Capture the cell that displays the provided text and extract its [x, y] central coordinate. 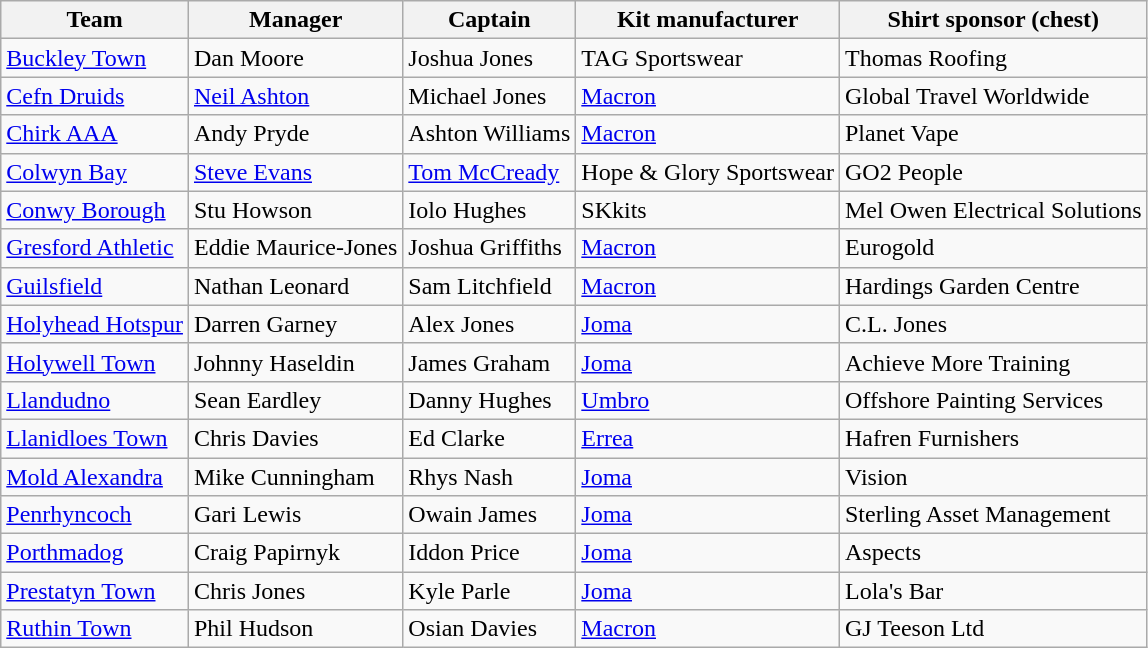
Thomas Roofing [993, 58]
Andy Pryde [295, 134]
Aspects [993, 553]
Llandudno [95, 400]
Nathan Leonard [295, 286]
Ed Clarke [490, 438]
Holywell Town [95, 362]
Conwy Borough [95, 210]
Gresford Athletic [95, 248]
Iddon Price [490, 553]
Chris Davies [295, 438]
Joshua Jones [490, 58]
TAG Sportswear [708, 58]
Global Travel Worldwide [993, 96]
Kit manufacturer [708, 20]
GO2 People [993, 172]
Eurogold [993, 248]
Phil Hudson [295, 629]
Cefn Druids [95, 96]
Achieve More Training [993, 362]
Tom McCready [490, 172]
Osian Davies [490, 629]
Errea [708, 438]
Team [95, 20]
Hafren Furnishers [993, 438]
Kyle Parle [490, 591]
Steve Evans [295, 172]
Mold Alexandra [95, 477]
Planet Vape [993, 134]
Gari Lewis [295, 515]
Ruthin Town [95, 629]
Manager [295, 20]
Colwyn Bay [95, 172]
Buckley Town [95, 58]
Stu Howson [295, 210]
Owain James [490, 515]
Sean Eardley [295, 400]
Llanidloes Town [95, 438]
Dan Moore [295, 58]
Neil Ashton [295, 96]
Prestatyn Town [95, 591]
Hope & Glory Sportswear [708, 172]
Sam Litchfield [490, 286]
C.L. Jones [993, 324]
Johnny Haseldin [295, 362]
Darren Garney [295, 324]
Chris Jones [295, 591]
Umbro [708, 400]
Alex Jones [490, 324]
Chirk AAA [95, 134]
SKkits [708, 210]
Guilsfield [95, 286]
GJ Teeson Ltd [993, 629]
Vision [993, 477]
James Graham [490, 362]
Mel Owen Electrical Solutions [993, 210]
Sterling Asset Management [993, 515]
Lola's Bar [993, 591]
Porthmadog [95, 553]
Shirt sponsor (chest) [993, 20]
Michael Jones [490, 96]
Captain [490, 20]
Craig Papirnyk [295, 553]
Hardings Garden Centre [993, 286]
Offshore Painting Services [993, 400]
Iolo Hughes [490, 210]
Holyhead Hotspur [95, 324]
Joshua Griffiths [490, 248]
Danny Hughes [490, 400]
Eddie Maurice-Jones [295, 248]
Rhys Nash [490, 477]
Ashton Williams [490, 134]
Mike Cunningham [295, 477]
Penrhyncoch [95, 515]
